Provide the [x, y] coordinate of the cell's center where the given text is located.  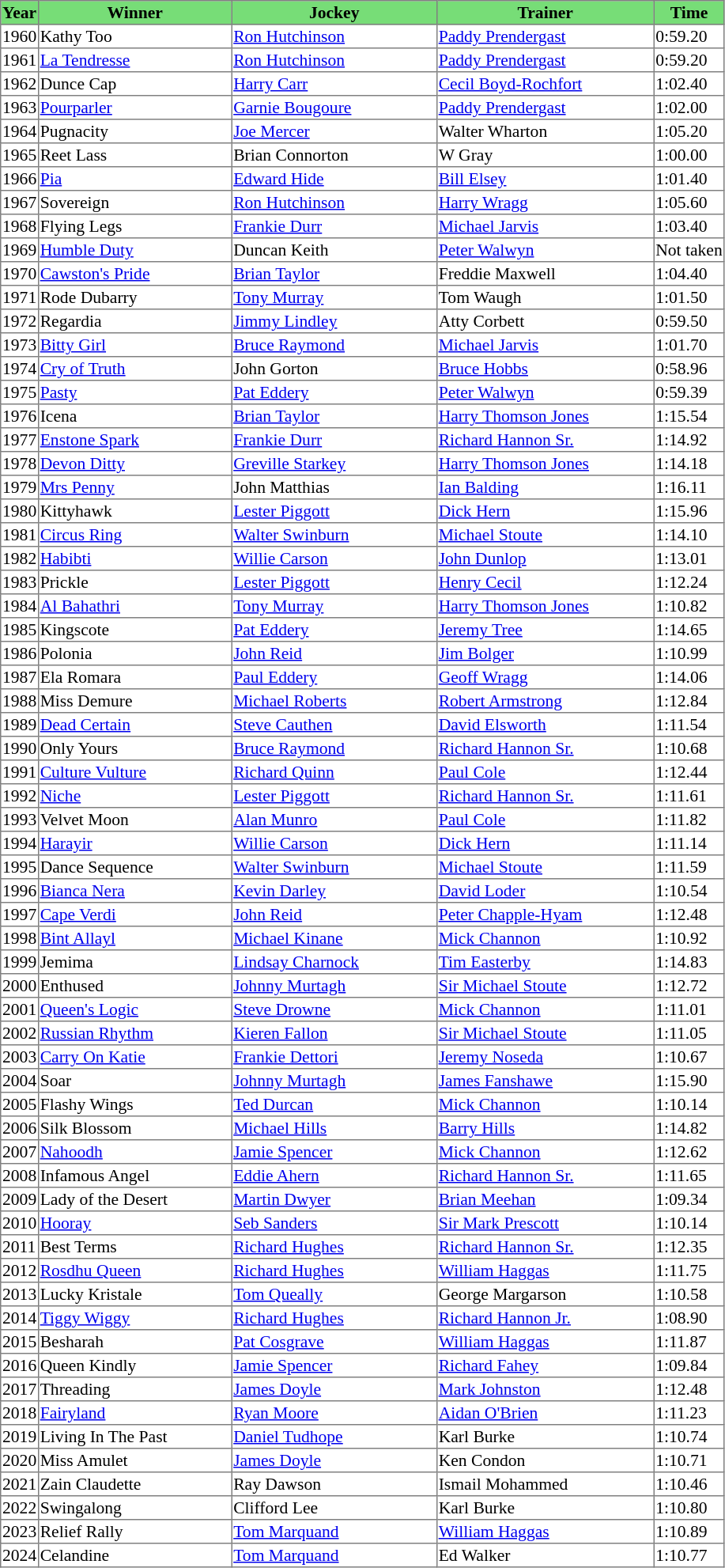
1998 [20, 938]
1988 [20, 701]
Infamous Angel [134, 1176]
2006 [20, 1128]
1968 [20, 226]
1:16.11 [689, 487]
Michael Hills [334, 1128]
Winner [134, 13]
Cecil Boyd-Rochfort [545, 84]
Year [20, 13]
Cry of Truth [134, 369]
1962 [20, 84]
1:14.82 [689, 1128]
Harayir [134, 843]
1:14.83 [689, 962]
1982 [20, 559]
Jockey [334, 13]
Mrs Penny [134, 487]
Russian Rhythm [134, 1033]
Regardia [134, 321]
Best Terms [134, 1247]
1:10.71 [689, 1460]
Dunce Cap [134, 84]
1971 [20, 297]
1:10.89 [689, 1532]
0:59.39 [689, 392]
Brian Meehan [545, 1199]
Trainer [545, 13]
2002 [20, 1033]
Swingalong [134, 1508]
Bint Allayl [134, 938]
1974 [20, 369]
Atty Corbett [545, 321]
1:09.84 [689, 1365]
Ray Dawson [334, 1484]
Pia [134, 179]
1977 [20, 440]
Velvet Moon [134, 820]
2020 [20, 1460]
Fairyland [134, 1413]
1978 [20, 464]
1:00.00 [689, 155]
1965 [20, 155]
Nahoodh [134, 1152]
1:11.05 [689, 1033]
1:10.99 [689, 653]
1:10.74 [689, 1437]
1:12.44 [689, 772]
1:08.90 [689, 1318]
Harry Carr [334, 84]
2022 [20, 1508]
Clifford Lee [334, 1508]
John Matthias [334, 487]
Pat Cosgrave [334, 1342]
Sir Mark Prescott [545, 1223]
1993 [20, 820]
David Loder [545, 891]
2024 [20, 1555]
Ken Condon [545, 1460]
Carry On Katie [134, 1057]
Al Bahathri [134, 606]
1:12.24 [689, 582]
Not taken [689, 250]
1:01.70 [689, 345]
Barry Hills [545, 1128]
2012 [20, 1271]
1991 [20, 772]
Queen Kindly [134, 1365]
2017 [20, 1389]
John Gorton [334, 369]
1:11.65 [689, 1176]
Jim Bolger [545, 653]
Jimmy Lindley [334, 321]
Geoff Wragg [545, 677]
1:09.34 [689, 1199]
1973 [20, 345]
Duncan Keith [334, 250]
1:14.10 [689, 535]
1:11.01 [689, 1009]
Tim Easterby [545, 962]
Brian Connorton [334, 155]
Flying Legs [134, 226]
1992 [20, 796]
Harry Wragg [545, 203]
2007 [20, 1152]
2015 [20, 1342]
Miss Amulet [134, 1460]
Tom Waugh [545, 297]
2010 [20, 1223]
2013 [20, 1294]
Bruce Hobbs [545, 369]
1989 [20, 725]
1:10.82 [689, 606]
1:15.54 [689, 416]
Michael Roberts [334, 701]
Richard Quinn [334, 772]
1:11.82 [689, 820]
2005 [20, 1104]
Paul Eddery [334, 677]
Silk Blossom [134, 1128]
Queen's Logic [134, 1009]
Reet Lass [134, 155]
1:05.60 [689, 203]
1:03.40 [689, 226]
Ian Balding [545, 487]
Celandine [134, 1555]
1:13.01 [689, 559]
Living In The Past [134, 1437]
1:12.35 [689, 1247]
James Fanshawe [545, 1081]
Niche [134, 796]
Culture Vulture [134, 772]
Habibti [134, 559]
1:11.87 [689, 1342]
Miss Demure [134, 701]
Martin Dwyer [334, 1199]
Relief Rally [134, 1532]
1:10.58 [689, 1294]
Tom Queally [334, 1294]
Bianca Nera [134, 891]
1995 [20, 867]
2001 [20, 1009]
0:59.50 [689, 321]
1:11.14 [689, 843]
Jemima [134, 962]
Bill Elsey [545, 179]
1964 [20, 131]
1966 [20, 179]
1960 [20, 36]
Frankie Dettori [334, 1057]
Dead Certain [134, 725]
Henry Cecil [545, 582]
Daniel Tudhope [334, 1437]
2023 [20, 1532]
Kingscote [134, 630]
1999 [20, 962]
1972 [20, 321]
1:10.77 [689, 1555]
Freddie Maxwell [545, 274]
Only Yours [134, 748]
Richard Hannon Jr. [545, 1318]
Dance Sequence [134, 867]
Ed Walker [545, 1555]
1:10.67 [689, 1057]
1976 [20, 416]
Eddie Ahern [334, 1176]
1:11.61 [689, 796]
Kieren Fallon [334, 1033]
Icena [134, 416]
Jeremy Noseda [545, 1057]
Pasty [134, 392]
Polonia [134, 653]
Edward Hide [334, 179]
Kevin Darley [334, 891]
Humble Duty [134, 250]
Garnie Bougoure [334, 108]
1:05.20 [689, 131]
1:15.90 [689, 1081]
1983 [20, 582]
1:11.23 [689, 1413]
Sovereign [134, 203]
1967 [20, 203]
Rode Dubarry [134, 297]
George Margarson [545, 1294]
Lucky Kristale [134, 1294]
Ela Romara [134, 677]
1979 [20, 487]
1:14.92 [689, 440]
Time [689, 13]
Zain Claudette [134, 1484]
2021 [20, 1484]
Enstone Spark [134, 440]
1:14.06 [689, 677]
1985 [20, 630]
1986 [20, 653]
Aidan O'Brien [545, 1413]
1980 [20, 511]
0:58.96 [689, 369]
Lindsay Charnock [334, 962]
1:10.54 [689, 891]
Prickle [134, 582]
1:10.46 [689, 1484]
2011 [20, 1247]
Walter Wharton [545, 131]
Bitty Girl [134, 345]
1994 [20, 843]
1996 [20, 891]
Threading [134, 1389]
Lady of the Desert [134, 1199]
Robert Armstrong [545, 701]
1:15.96 [689, 511]
1:14.65 [689, 630]
Devon Ditty [134, 464]
1961 [20, 60]
Seb Sanders [334, 1223]
1:01.40 [689, 179]
Peter Chapple-Hyam [545, 915]
Enthused [134, 986]
Michael Kinane [334, 938]
Cawston's Pride [134, 274]
Cape Verdi [134, 915]
2016 [20, 1365]
1:01.50 [689, 297]
1:11.75 [689, 1271]
2003 [20, 1057]
1:14.18 [689, 464]
1:12.84 [689, 701]
1990 [20, 748]
1984 [20, 606]
1:10.92 [689, 938]
2000 [20, 986]
2009 [20, 1199]
1:02.00 [689, 108]
Soar [134, 1081]
Pourparler [134, 108]
1970 [20, 274]
1:11.54 [689, 725]
Alan Munro [334, 820]
1:12.72 [689, 986]
John Dunlop [545, 559]
1:12.62 [689, 1152]
Jeremy Tree [545, 630]
Rosdhu Queen [134, 1271]
Hooray [134, 1223]
Flashy Wings [134, 1104]
David Elsworth [545, 725]
Kathy Too [134, 36]
Steve Drowne [334, 1009]
Richard Fahey [545, 1365]
2004 [20, 1081]
W Gray [545, 155]
Mark Johnston [545, 1389]
Joe Mercer [334, 131]
2008 [20, 1176]
Ryan Moore [334, 1413]
Besharah [134, 1342]
Greville Starkey [334, 464]
Kittyhawk [134, 511]
1963 [20, 108]
Steve Cauthen [334, 725]
1:02.40 [689, 84]
Circus Ring [134, 535]
1:10.80 [689, 1508]
1:04.40 [689, 274]
1987 [20, 677]
Ismail Mohammed [545, 1484]
2018 [20, 1413]
Tiggy Wiggy [134, 1318]
1975 [20, 392]
1969 [20, 250]
1:10.68 [689, 748]
Pugnacity [134, 131]
Ted Durcan [334, 1104]
1981 [20, 535]
2014 [20, 1318]
1997 [20, 915]
La Tendresse [134, 60]
1:11.59 [689, 867]
2019 [20, 1437]
